Determine the (x, y) coordinate at the center of the cell enclosing the given text.  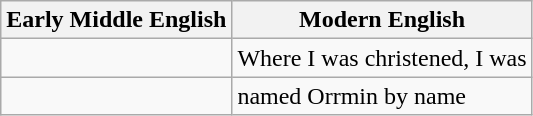
Early Middle English (116, 20)
named Orrmin by name (382, 96)
Where I was christened, I was (382, 58)
Modern English (382, 20)
